Provide the (X, Y) coordinate of the cell's center where the given text is located.  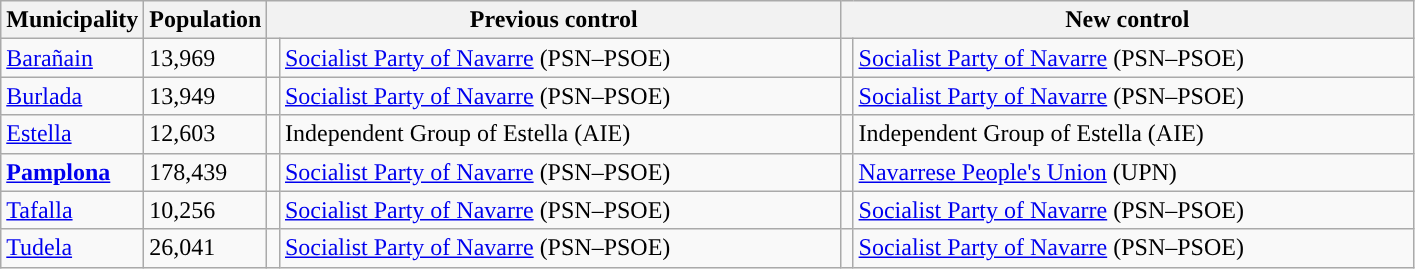
13,949 (206, 96)
Estella (72, 134)
178,439 (206, 172)
Tafalla (72, 210)
10,256 (206, 210)
Burlada (72, 96)
12,603 (206, 134)
13,969 (206, 58)
Barañain (72, 58)
26,041 (206, 248)
Population (206, 20)
Tudela (72, 248)
New control (1127, 20)
Previous control (554, 20)
Municipality (72, 20)
Pamplona (72, 172)
Navarrese People's Union (UPN) (1134, 172)
